For the text-containing cell, return its midpoint in [x, y] coordinate format. 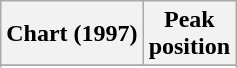
Peakposition [189, 34]
Chart (1997) [72, 34]
